From the cell containing the given text, extract its center point as (x, y) coordinate. 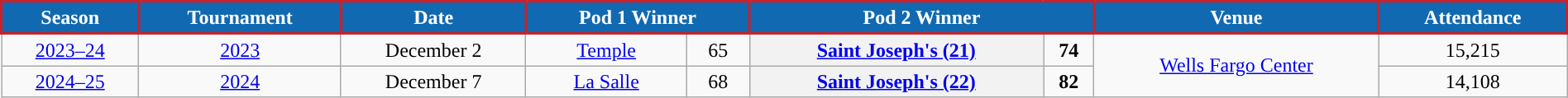
65 (718, 49)
Pod 1 Winner (638, 18)
82 (1068, 82)
74 (1068, 49)
2024–25 (70, 82)
2023–24 (70, 49)
Pod 2 Winner (921, 18)
December 7 (433, 82)
Saint Joseph's (22) (896, 82)
Wells Fargo Center (1236, 66)
December 2 (433, 49)
15,215 (1472, 49)
68 (718, 82)
Saint Joseph's (21) (896, 49)
Tournament (240, 18)
Season (70, 18)
Date (433, 18)
2024 (240, 82)
2023 (240, 49)
Venue (1236, 18)
Temple (607, 49)
14,108 (1472, 82)
Attendance (1472, 18)
La Salle (607, 82)
